For the text-containing cell, return its midpoint in [X, Y] coordinate format. 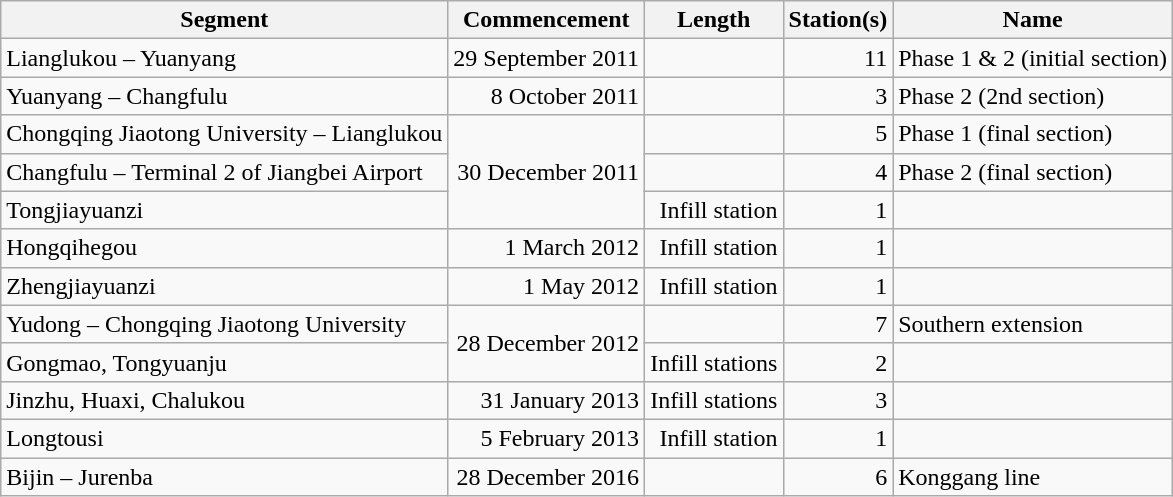
28 December 2016 [546, 477]
31 January 2013 [546, 400]
Station(s) [838, 20]
Length [714, 20]
Longtousi [224, 438]
5 [838, 134]
Phase 1 & 2 (initial section) [1033, 58]
7 [838, 324]
6 [838, 477]
Segment [224, 20]
Jinzhu, Huaxi, Chalukou [224, 400]
Phase 2 (final section) [1033, 172]
Bijin – Jurenba [224, 477]
28 December 2012 [546, 343]
Yuanyang – Changfulu [224, 96]
Konggang line [1033, 477]
5 February 2013 [546, 438]
Southern extension [1033, 324]
8 October 2011 [546, 96]
4 [838, 172]
Zhengjiayuanzi [224, 286]
Commencement [546, 20]
Gongmao, Tongyuanju [224, 362]
Phase 1 (final section) [1033, 134]
2 [838, 362]
30 December 2011 [546, 172]
29 September 2011 [546, 58]
Hongqihegou [224, 248]
11 [838, 58]
Chongqing Jiaotong University – Lianglukou [224, 134]
1 March 2012 [546, 248]
Changfulu – Terminal 2 of Jiangbei Airport [224, 172]
Phase 2 (2nd section) [1033, 96]
Yudong – Chongqing Jiaotong University [224, 324]
1 May 2012 [546, 286]
Name [1033, 20]
Lianglukou – Yuanyang [224, 58]
Tongjiayuanzi [224, 210]
